Capture the cell that displays the provided text and extract its [x, y] central coordinate. 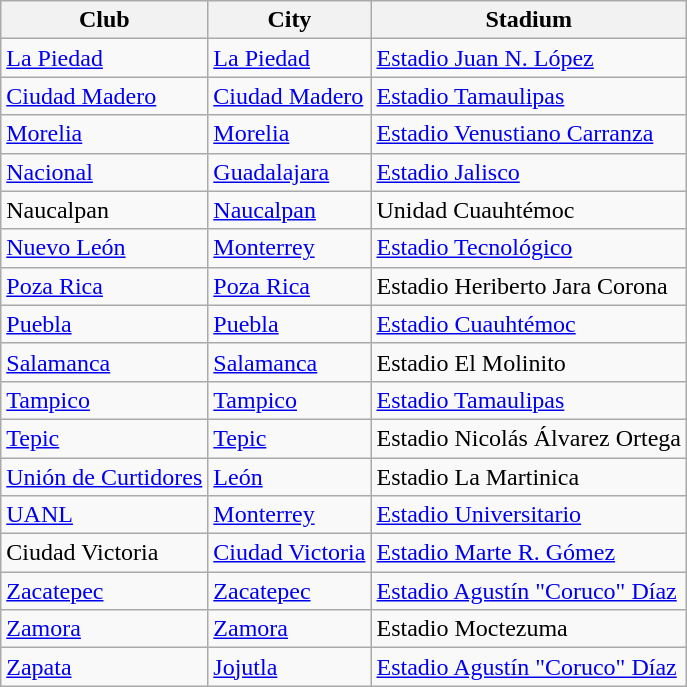
Unión de Curtidores [104, 477]
Club [104, 20]
Estadio El Molinito [529, 362]
Estadio Cuauhtémoc [529, 324]
Estadio Heriberto Jara Corona [529, 286]
Guadalajara [290, 172]
Stadium [529, 20]
Nuevo León [104, 248]
City [290, 20]
Unidad Cuauhtémoc [529, 210]
Estadio Jalisco [529, 172]
Estadio Marte R. Gómez [529, 553]
Estadio Tecnológico [529, 248]
León [290, 477]
Jojutla [290, 667]
Estadio La Martinica [529, 477]
Estadio Universitario [529, 515]
Estadio Nicolás Álvarez Ortega [529, 438]
Nacional [104, 172]
Zapata [104, 667]
Estadio Moctezuma [529, 629]
UANL [104, 515]
Estadio Juan N. López [529, 58]
Estadio Venustiano Carranza [529, 134]
